Pinpoint the cell where the given text exists, returning its [x, y] midpoint coordinate. 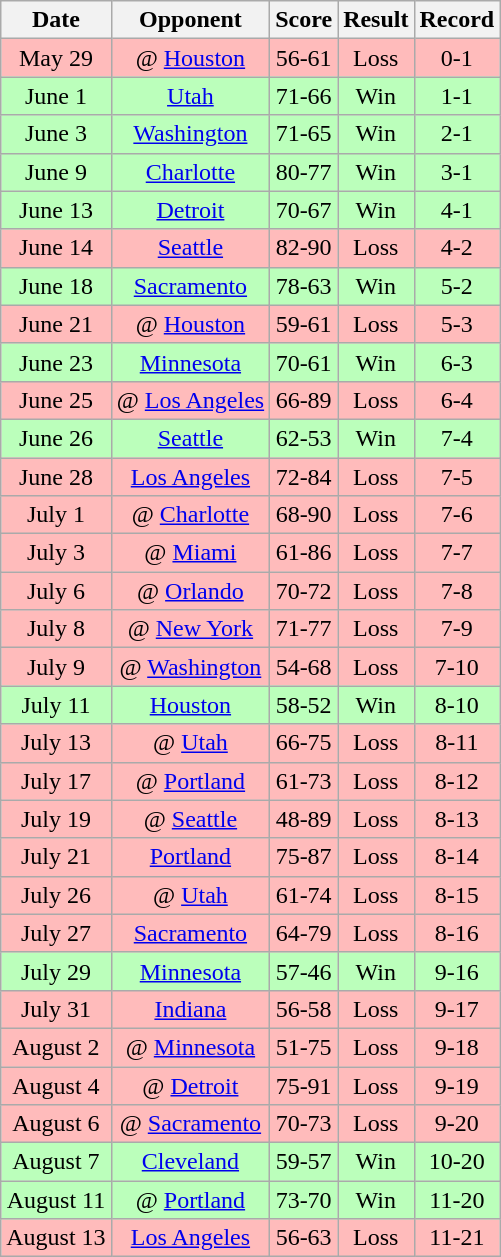
75-87 [304, 857]
@ New York [190, 629]
1-1 [457, 96]
June 18 [56, 286]
71-77 [304, 629]
June 1 [56, 96]
71-65 [304, 134]
Houston [190, 705]
Date [56, 20]
June 26 [56, 438]
57-46 [304, 971]
70-72 [304, 591]
June 3 [56, 134]
Result [376, 20]
June 21 [56, 324]
June 28 [56, 477]
July 29 [56, 971]
48-89 [304, 819]
Record [457, 20]
82-90 [304, 248]
Score [304, 20]
75-91 [304, 1085]
62-53 [304, 438]
73-70 [304, 1200]
58-52 [304, 705]
@ Miami [190, 553]
7-6 [457, 515]
66-89 [304, 400]
7-4 [457, 438]
8-16 [457, 933]
July 11 [56, 705]
@ Sacramento [190, 1124]
June 14 [56, 248]
July 9 [56, 667]
Indiana [190, 1009]
61-86 [304, 553]
80-77 [304, 172]
51-75 [304, 1047]
8-15 [457, 895]
8-11 [457, 743]
July 17 [56, 781]
June 25 [56, 400]
7-7 [457, 553]
July 27 [56, 933]
8-12 [457, 781]
Detroit [190, 210]
@ Los Angeles [190, 400]
56-63 [304, 1238]
July 19 [56, 819]
@ Seattle [190, 819]
Cleveland [190, 1162]
July 3 [56, 553]
August 7 [56, 1162]
3-1 [457, 172]
Portland [190, 857]
78-63 [304, 286]
@ Detroit [190, 1085]
0-1 [457, 58]
9-19 [457, 1085]
July 13 [56, 743]
@ Washington [190, 667]
9-18 [457, 1047]
6-3 [457, 362]
July 26 [56, 895]
Charlotte [190, 172]
7-8 [457, 591]
61-73 [304, 781]
10-20 [457, 1162]
72-84 [304, 477]
8-13 [457, 819]
@ Charlotte [190, 515]
August 11 [56, 1200]
70-61 [304, 362]
7-10 [457, 667]
66-75 [304, 743]
Utah [190, 96]
11-21 [457, 1238]
7-5 [457, 477]
July 21 [56, 857]
59-57 [304, 1162]
Washington [190, 134]
August 2 [56, 1047]
@ Minnesota [190, 1047]
August 13 [56, 1238]
54-68 [304, 667]
4-2 [457, 248]
70-67 [304, 210]
May 29 [56, 58]
August 4 [56, 1085]
59-61 [304, 324]
6-4 [457, 400]
Opponent [190, 20]
June 13 [56, 210]
70-73 [304, 1124]
64-79 [304, 933]
11-20 [457, 1200]
5-2 [457, 286]
June 9 [56, 172]
8-10 [457, 705]
8-14 [457, 857]
56-61 [304, 58]
July 1 [56, 515]
July 31 [56, 1009]
71-66 [304, 96]
July 8 [56, 629]
9-17 [457, 1009]
2-1 [457, 134]
9-16 [457, 971]
July 6 [56, 591]
June 23 [56, 362]
4-1 [457, 210]
56-58 [304, 1009]
7-9 [457, 629]
5-3 [457, 324]
@ Orlando [190, 591]
61-74 [304, 895]
August 6 [56, 1124]
68-90 [304, 515]
9-20 [457, 1124]
